Scan for the cell matching the given text and deliver its (X, Y) coordinate at center. 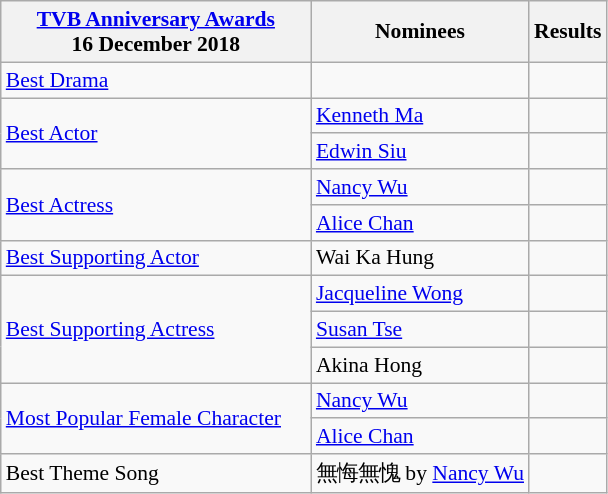
Jacqueline Wong (420, 294)
Nominees (420, 32)
Results (568, 32)
Best Supporting Actor (156, 258)
TVB Anniversary Awards16 December 2018 (156, 32)
無悔無愧 by Nancy Wu (420, 474)
Best Actress (156, 204)
Edwin Siu (420, 152)
Best Theme Song (156, 474)
Kenneth Ma (420, 116)
Akina Hong (420, 365)
Best Drama (156, 80)
Most Popular Female Character (156, 418)
Susan Tse (420, 330)
Best Supporting Actress (156, 330)
Best Actor (156, 134)
Wai Ka Hung (420, 258)
